Search for the cell housing the specified text and yield its [X, Y] center coordinate. 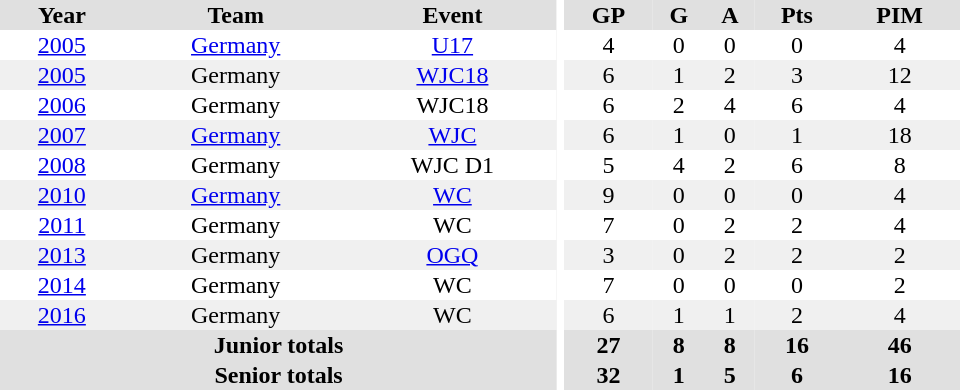
WJC [452, 135]
2010 [62, 195]
2014 [62, 285]
2007 [62, 135]
2016 [62, 315]
2006 [62, 105]
Senior totals [278, 375]
Junior totals [278, 345]
18 [900, 135]
9 [608, 195]
U17 [452, 45]
Event [452, 15]
32 [608, 375]
WJC D1 [452, 165]
Pts [796, 15]
A [730, 15]
Team [236, 15]
2008 [62, 165]
2011 [62, 225]
27 [608, 345]
Year [62, 15]
2013 [62, 255]
OGQ [452, 255]
PIM [900, 15]
46 [900, 345]
12 [900, 75]
G [680, 15]
GP [608, 15]
